Locate the cell with the specified text and output its (x, y) center coordinate. 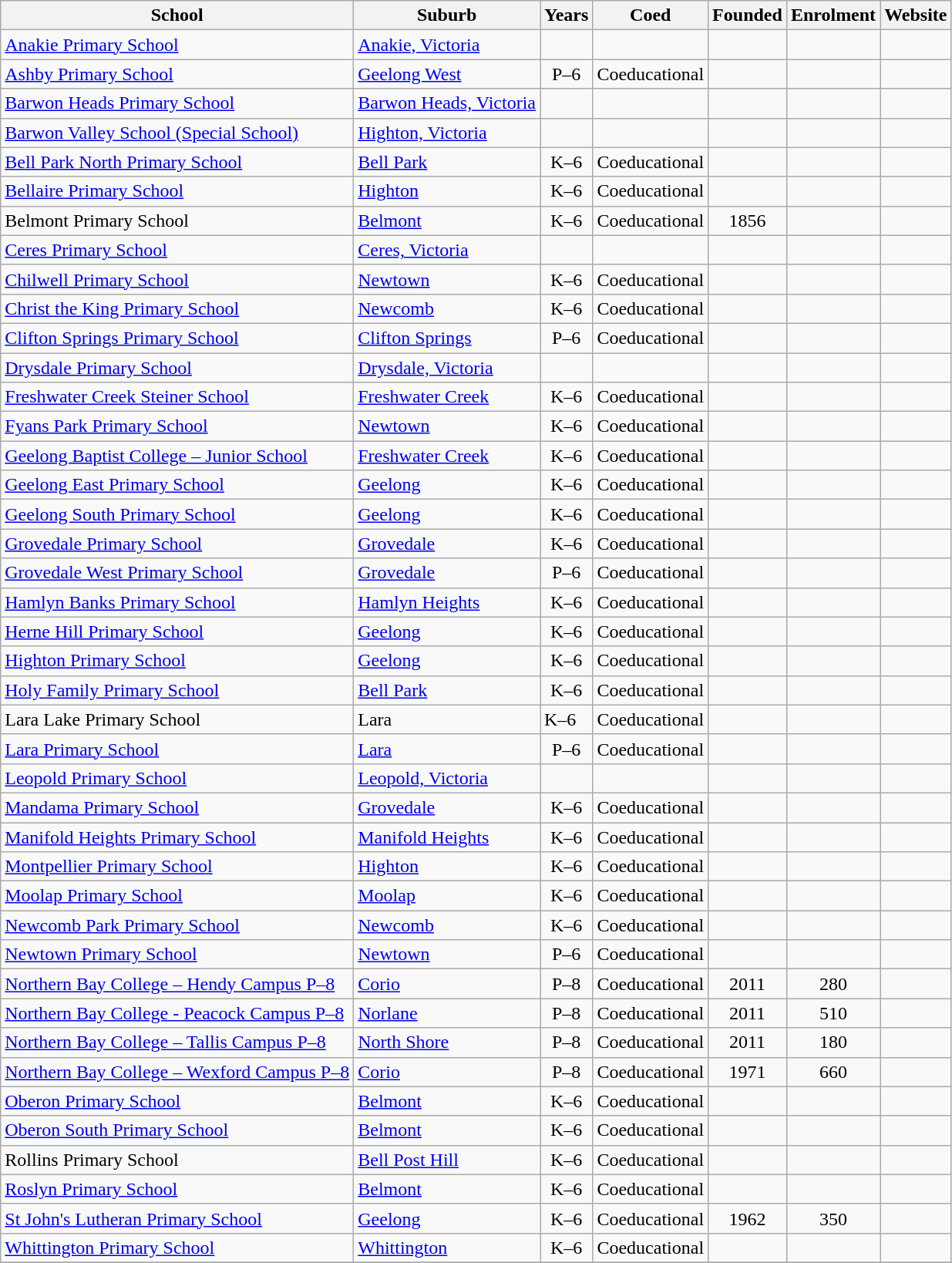
Northern Bay College - Peacock Campus P–8 (177, 1013)
Northern Bay College – Hendy Campus P–8 (177, 984)
280 (833, 984)
Chilwell Primary School (177, 279)
180 (833, 1042)
Roslyn Primary School (177, 1189)
Christ the King Primary School (177, 308)
Bell Post Hill (447, 1160)
1971 (748, 1072)
North Shore (447, 1042)
Holy Family Primary School (177, 690)
Anakie Primary School (177, 45)
Bell Park North Primary School (177, 162)
Highton Primary School (177, 661)
Whittington Primary School (177, 1248)
Manifold Heights (447, 837)
Geelong East Primary School (177, 485)
Highton, Victoria (447, 133)
Whittington (447, 1248)
510 (833, 1013)
Website (916, 15)
Lara Lake Primary School (177, 719)
Northern Bay College – Tallis Campus P–8 (177, 1042)
Moolap Primary School (177, 896)
Leopold, Victoria (447, 778)
Enrolment (833, 15)
1962 (748, 1218)
Clifton Springs Primary School (177, 338)
Hamlyn Heights (447, 602)
Ceres, Victoria (447, 250)
Geelong South Primary School (177, 514)
Ashby Primary School (177, 74)
Newcomb Park Primary School (177, 925)
St John's Lutheran Primary School (177, 1218)
Drysdale Primary School (177, 368)
Mandama Primary School (177, 807)
School (177, 15)
Rollins Primary School (177, 1160)
Anakie, Victoria (447, 45)
Geelong West (447, 74)
Drysdale, Victoria (447, 368)
Oberon South Primary School (177, 1130)
Newtown Primary School (177, 955)
Herne Hill Primary School (177, 631)
Founded (748, 15)
Bellaire Primary School (177, 191)
Fyans Park Primary School (177, 426)
Barwon Heads Primary School (177, 103)
Northern Bay College – Wexford Campus P–8 (177, 1072)
Norlane (447, 1013)
1856 (748, 221)
Barwon Valley School (Special School) (177, 133)
Leopold Primary School (177, 778)
Belmont Primary School (177, 221)
Ceres Primary School (177, 250)
350 (833, 1218)
Suburb (447, 15)
Hamlyn Banks Primary School (177, 602)
Clifton Springs (447, 338)
Oberon Primary School (177, 1101)
Barwon Heads, Victoria (447, 103)
Grovedale West Primary School (177, 573)
Montpellier Primary School (177, 867)
Lara Primary School (177, 749)
660 (833, 1072)
Moolap (447, 896)
Coed (651, 15)
Years (566, 15)
Geelong Baptist College – Junior School (177, 456)
Grovedale Primary School (177, 544)
Freshwater Creek Steiner School (177, 397)
Manifold Heights Primary School (177, 837)
